From the cell containing the given text, extract its center point as [X, Y] coordinate. 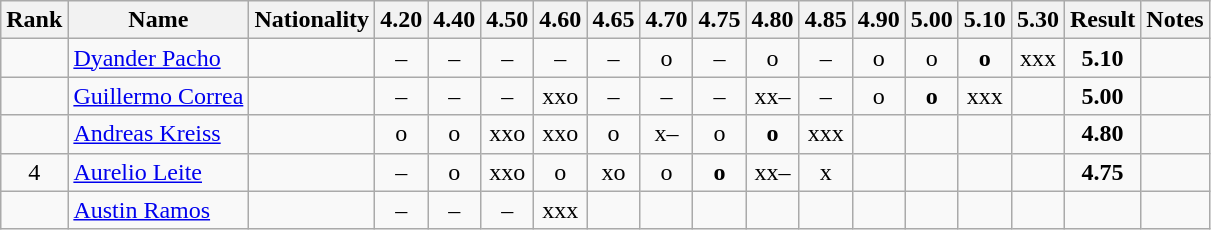
4.90 [878, 20]
xo [614, 172]
Dyander Pacho [158, 58]
x [826, 172]
Guillermo Correa [158, 96]
Andreas Kreiss [158, 134]
Nationality [312, 20]
4.85 [826, 20]
4.40 [454, 20]
4.60 [560, 20]
Aurelio Leite [158, 172]
Rank [34, 20]
4.70 [666, 20]
Austin Ramos [158, 210]
4.20 [402, 20]
4.50 [508, 20]
4.65 [614, 20]
5.30 [1038, 20]
Name [158, 20]
Notes [1175, 20]
Result [1102, 20]
x– [666, 134]
4 [34, 172]
